Return (X, Y) of the center of cell containing provided text 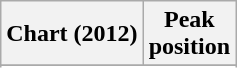
Chart (2012) (72, 34)
Peakposition (189, 34)
